Extract the (X, Y) coordinate from the center of the cell holding the provided text.  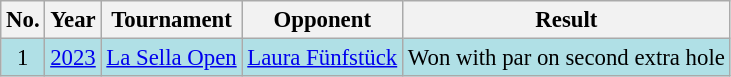
Tournament (172, 20)
Won with par on second extra hole (567, 58)
2023 (73, 58)
Year (73, 20)
Result (567, 20)
La Sella Open (172, 58)
1 (23, 58)
No. (23, 20)
Opponent (322, 20)
Laura Fünfstück (322, 58)
